Pinpoint the cell where the given text exists, returning its (x, y) midpoint coordinate. 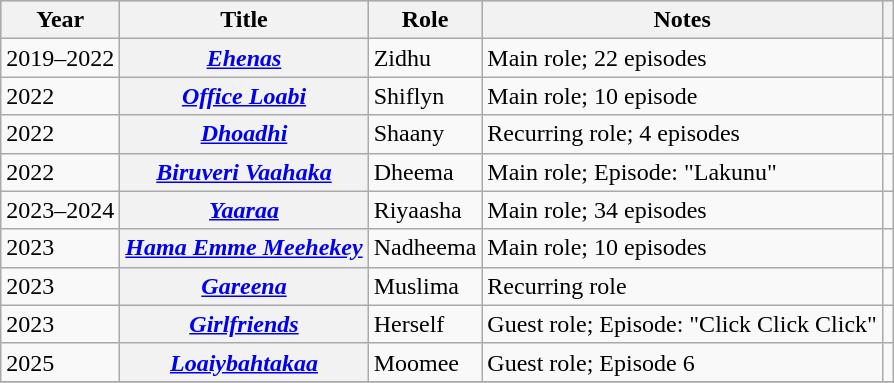
Dhoadhi (244, 134)
Gareena (244, 286)
Girlfriends (244, 324)
Role (425, 20)
Office Loabi (244, 96)
Guest role; Episode 6 (682, 362)
Guest role; Episode: "Click Click Click" (682, 324)
Nadheema (425, 248)
Main role; Episode: "Lakunu" (682, 172)
2023–2024 (60, 210)
2025 (60, 362)
Recurring role; 4 episodes (682, 134)
Loaiybahtakaa (244, 362)
Shiflyn (425, 96)
Main role; 22 episodes (682, 58)
Biruveri Vaahaka (244, 172)
Ehenas (244, 58)
Recurring role (682, 286)
Title (244, 20)
Riyaasha (425, 210)
Herself (425, 324)
Muslima (425, 286)
Notes (682, 20)
Zidhu (425, 58)
Dheema (425, 172)
Main role; 10 episode (682, 96)
Main role; 10 episodes (682, 248)
Shaany (425, 134)
Main role; 34 episodes (682, 210)
Year (60, 20)
Hama Emme Meehekey (244, 248)
Yaaraa (244, 210)
2019–2022 (60, 58)
Moomee (425, 362)
